Scan for the cell matching the given text and deliver its [x, y] coordinate at center. 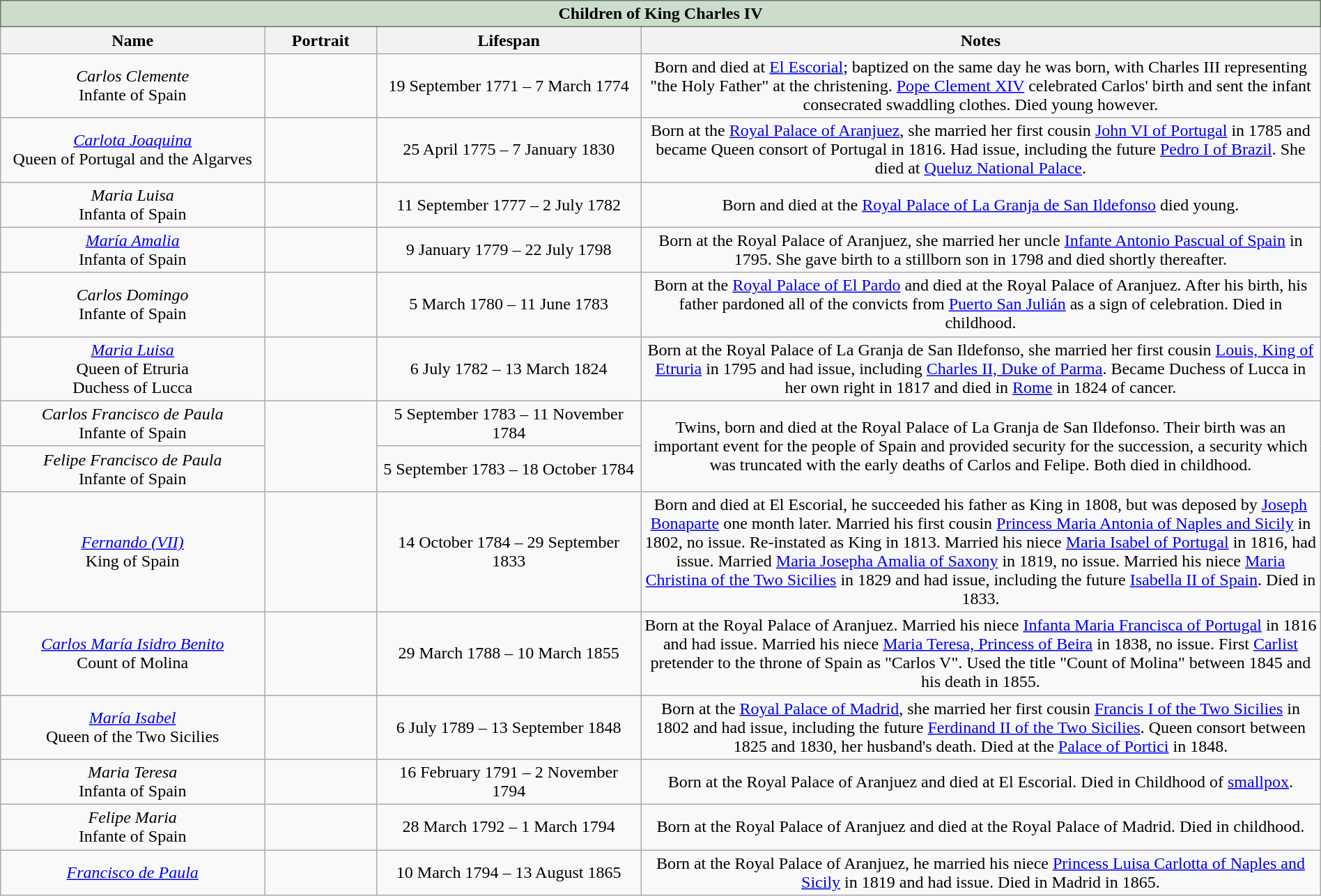
14 October 1784 – 29 September 1833 [509, 552]
María IsabelQueen of the Two Sicilies [132, 727]
Children of King Charles IV [660, 14]
Francisco de Paula [132, 872]
Notes [981, 40]
Carlos DomingoInfante of Spain [132, 304]
5 September 1783 – 11 November 1784 [509, 424]
25 April 1775 – 7 January 1830 [509, 150]
5 September 1783 – 18 October 1784 [509, 468]
Born at the Royal Palace of Aranjuez and died at the Royal Palace of Madrid. Died in childhood. [981, 828]
Portrait [320, 40]
Name [132, 40]
Felipe MariaInfante of Spain [132, 828]
5 March 1780 – 11 June 1783 [509, 304]
Carlos María Isidro BenitoCount of Molina [132, 654]
11 September 1777 – 2 July 1782 [509, 205]
Carlota JoaquinaQueen of Portugal and the Algarves [132, 150]
Lifespan [509, 40]
María AmaliaInfanta of Spain [132, 249]
Maria TeresaInfanta of Spain [132, 782]
Carlos Francisco de PaulaInfante of Spain [132, 424]
Maria LuisaInfanta of Spain [132, 205]
6 July 1789 – 13 September 1848 [509, 727]
10 March 1794 – 13 August 1865 [509, 872]
Born and died at the Royal Palace of La Granja de San Ildefonso died young. [981, 205]
6 July 1782 – 13 March 1824 [509, 369]
19 September 1771 – 7 March 1774 [509, 86]
16 February 1791 – 2 November 1794 [509, 782]
Felipe Francisco de PaulaInfante of Spain [132, 468]
29 March 1788 – 10 March 1855 [509, 654]
Fernando (VII)King of Spain [132, 552]
9 January 1779 – 22 July 1798 [509, 249]
28 March 1792 – 1 March 1794 [509, 828]
Born at the Royal Palace of Aranjuez and died at El Escorial. Died in Childhood of smallpox. [981, 782]
Carlos ClementeInfante of Spain [132, 86]
Maria LuisaQueen of EtruriaDuchess of Lucca [132, 369]
